Scan for the cell matching the given text and deliver its [x, y] coordinate at center. 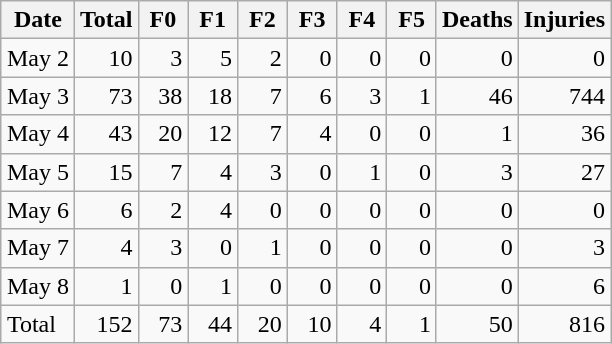
May 4 [38, 134]
Date [38, 20]
816 [564, 324]
F3 [312, 20]
152 [106, 324]
12 [213, 134]
50 [477, 324]
May 7 [38, 248]
May 5 [38, 172]
18 [213, 96]
May 3 [38, 96]
46 [477, 96]
15 [106, 172]
744 [564, 96]
Injuries [564, 20]
May 2 [38, 58]
27 [564, 172]
F2 [262, 20]
5 [213, 58]
Deaths [477, 20]
F1 [213, 20]
44 [213, 324]
F0 [163, 20]
May 8 [38, 286]
F5 [412, 20]
43 [106, 134]
May 6 [38, 210]
36 [564, 134]
38 [163, 96]
F4 [362, 20]
